Return the (x, y) coordinate for the center point of the cell that contains the specified text.  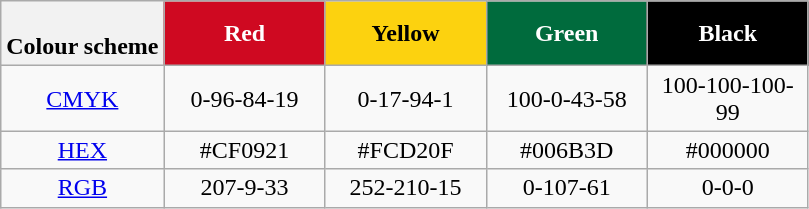
0-17-94-1 (406, 98)
Colour scheme (82, 34)
0-96-84-19 (244, 98)
HEX (82, 150)
207-9-33 (244, 188)
CMYK (82, 98)
100-100-100-99 (728, 98)
Red (244, 34)
#FCD20F (406, 150)
0-0-0 (728, 188)
Black (728, 34)
252-210-15 (406, 188)
0-107-61 (566, 188)
#006B3D (566, 150)
RGB (82, 188)
Yellow (406, 34)
#CF0921 (244, 150)
#000000 (728, 150)
100-0-43-58 (566, 98)
Green (566, 34)
